Return the [x, y] coordinate for the center point of the cell that contains the specified text.  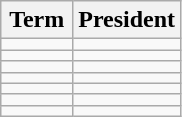
President [127, 20]
Term [37, 20]
